Scan for the cell matching the given text and deliver its (x, y) coordinate at center. 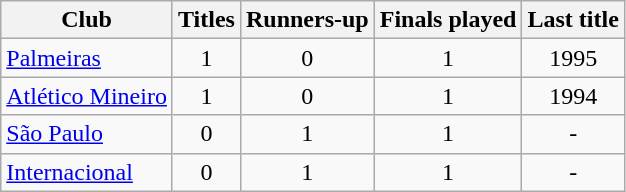
Internacional (87, 172)
Palmeiras (87, 58)
1995 (573, 58)
Atlético Mineiro (87, 96)
Titles (206, 20)
Runners-up (307, 20)
Last title (573, 20)
Finals played (448, 20)
Club (87, 20)
1994 (573, 96)
São Paulo (87, 134)
